Locate the cell with the specified text and output its [x, y] center coordinate. 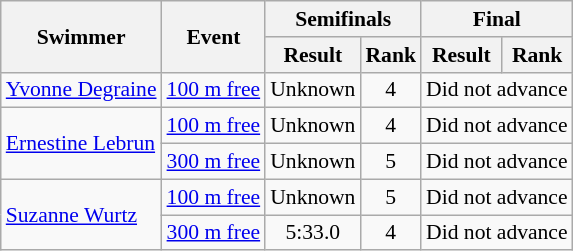
Ernestine Lebrun [82, 144]
Semifinals [343, 19]
Event [214, 36]
Swimmer [82, 36]
Final [497, 19]
5:33.0 [312, 233]
Yvonne Degraine [82, 90]
Suzanne Wurtz [82, 214]
